For the text-containing cell, return its midpoint in (X, Y) coordinate format. 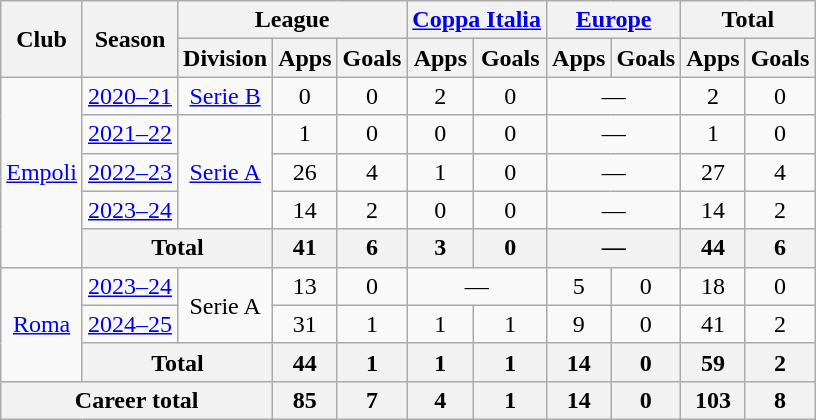
3 (440, 248)
Serie B (226, 96)
13 (305, 286)
Roma (42, 324)
Club (42, 39)
2024–25 (130, 324)
85 (305, 400)
Europe (614, 20)
2022–23 (130, 172)
103 (713, 400)
7 (372, 400)
18 (713, 286)
59 (713, 362)
5 (579, 286)
Career total (137, 400)
Division (226, 58)
8 (780, 400)
Season (130, 39)
Coppa Italia (477, 20)
9 (579, 324)
Empoli (42, 172)
27 (713, 172)
26 (305, 172)
31 (305, 324)
League (292, 20)
2021–22 (130, 134)
2020–21 (130, 96)
